Search for the cell housing the specified text and yield its (x, y) center coordinate. 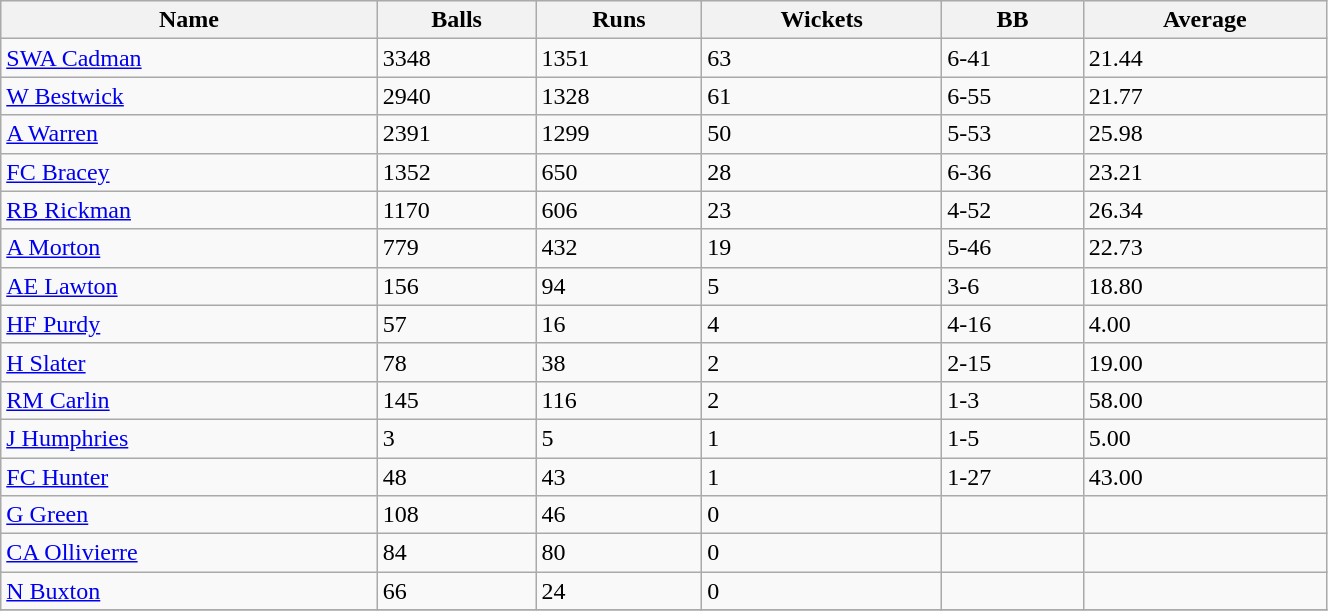
50 (822, 134)
1352 (456, 172)
2391 (456, 134)
61 (822, 96)
5-46 (1013, 248)
606 (619, 210)
116 (619, 400)
5.00 (1204, 438)
6-36 (1013, 172)
16 (619, 324)
4 (822, 324)
3 (456, 438)
Wickets (822, 20)
CA Ollivierre (189, 553)
SWA Cadman (189, 58)
84 (456, 553)
66 (456, 591)
RM Carlin (189, 400)
G Green (189, 515)
18.80 (1204, 286)
Runs (619, 20)
80 (619, 553)
J Humphries (189, 438)
2940 (456, 96)
25.98 (1204, 134)
1299 (619, 134)
FC Hunter (189, 477)
19 (822, 248)
23 (822, 210)
38 (619, 362)
5-53 (1013, 134)
RB Rickman (189, 210)
23.21 (1204, 172)
Name (189, 20)
1170 (456, 210)
6-41 (1013, 58)
26.34 (1204, 210)
N Buxton (189, 591)
HF Purdy (189, 324)
Balls (456, 20)
4-16 (1013, 324)
FC Bracey (189, 172)
28 (822, 172)
94 (619, 286)
1-5 (1013, 438)
4.00 (1204, 324)
22.73 (1204, 248)
432 (619, 248)
48 (456, 477)
3348 (456, 58)
4-52 (1013, 210)
W Bestwick (189, 96)
108 (456, 515)
156 (456, 286)
A Morton (189, 248)
1-27 (1013, 477)
63 (822, 58)
779 (456, 248)
57 (456, 324)
43 (619, 477)
58.00 (1204, 400)
2-15 (1013, 362)
H Slater (189, 362)
21.77 (1204, 96)
3-6 (1013, 286)
650 (619, 172)
145 (456, 400)
43.00 (1204, 477)
1328 (619, 96)
21.44 (1204, 58)
Average (1204, 20)
6-55 (1013, 96)
A Warren (189, 134)
19.00 (1204, 362)
1-3 (1013, 400)
24 (619, 591)
BB (1013, 20)
46 (619, 515)
1351 (619, 58)
AE Lawton (189, 286)
78 (456, 362)
